Search for the cell housing the specified text and yield its [x, y] center coordinate. 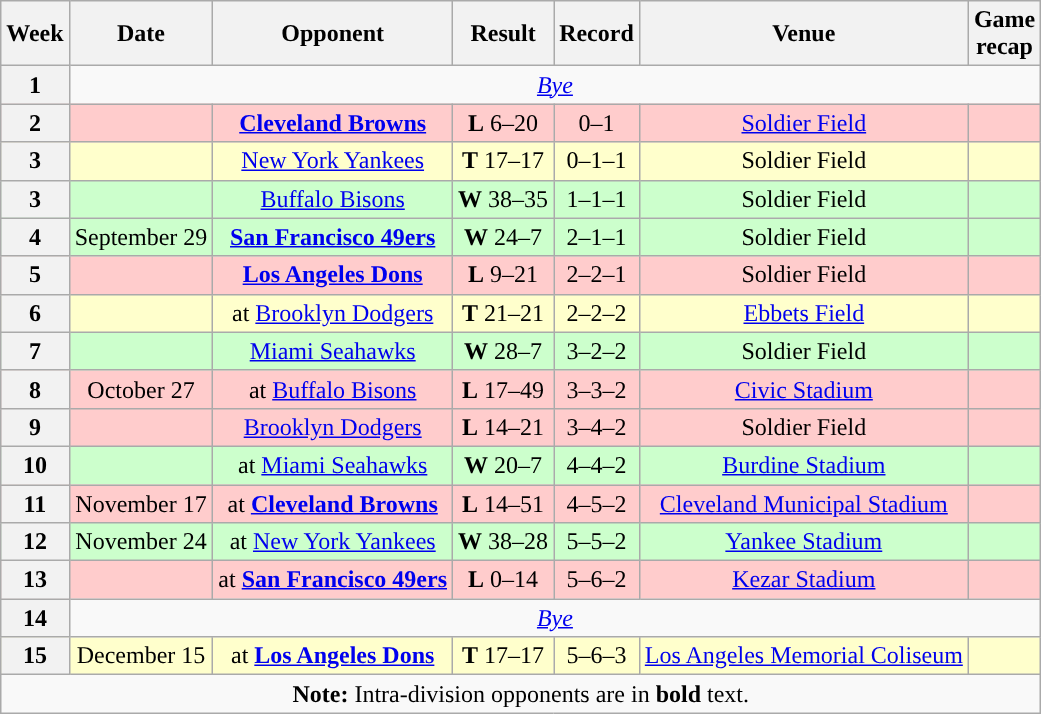
Yankee Stadium [804, 542]
Opponent [333, 34]
W 20–7 [504, 465]
W 38–35 [504, 199]
W 28–7 [504, 351]
0–1–1 [597, 161]
Cleveland Browns [333, 123]
L 6–20 [504, 123]
4–4–2 [597, 465]
September 29 [141, 237]
2 [35, 123]
12 [35, 542]
San Francisco 49ers [333, 237]
L 17–49 [504, 389]
L 0–14 [504, 580]
4–5–2 [597, 503]
Civic Stadium [804, 389]
at New York Yankees [333, 542]
3–4–2 [597, 427]
Burdine Stadium [804, 465]
Los Angeles Memorial Coliseum [804, 656]
5 [35, 275]
Cleveland Municipal Stadium [804, 503]
Buffalo Bisons [333, 199]
L 14–51 [504, 503]
at Miami Seahawks [333, 465]
3–2–2 [597, 351]
L 9–21 [504, 275]
at Cleveland Browns [333, 503]
Venue [804, 34]
L 14–21 [504, 427]
November 17 [141, 503]
Result [504, 34]
T 21–21 [504, 313]
New York Yankees [333, 161]
6 [35, 313]
5–6–3 [597, 656]
Los Angeles Dons [333, 275]
Brooklyn Dodgers [333, 427]
Miami Seahawks [333, 351]
December 15 [141, 656]
at Los Angeles Dons [333, 656]
0–1 [597, 123]
5–6–2 [597, 580]
2–2–2 [597, 313]
W 24–7 [504, 237]
W 38–28 [504, 542]
Gamerecap [1004, 34]
10 [35, 465]
5–5–2 [597, 542]
2–1–1 [597, 237]
11 [35, 503]
Record [597, 34]
14 [35, 618]
at Buffalo Bisons [333, 389]
1 [35, 85]
15 [35, 656]
Date [141, 34]
Ebbets Field [804, 313]
4 [35, 237]
Note: Intra-division opponents are in bold text. [521, 694]
9 [35, 427]
1–1–1 [597, 199]
November 24 [141, 542]
at Brooklyn Dodgers [333, 313]
13 [35, 580]
3–3–2 [597, 389]
7 [35, 351]
Kezar Stadium [804, 580]
Week [35, 34]
October 27 [141, 389]
2–2–1 [597, 275]
at San Francisco 49ers [333, 580]
8 [35, 389]
